Pinpoint the cell where the given text exists, returning its (X, Y) midpoint coordinate. 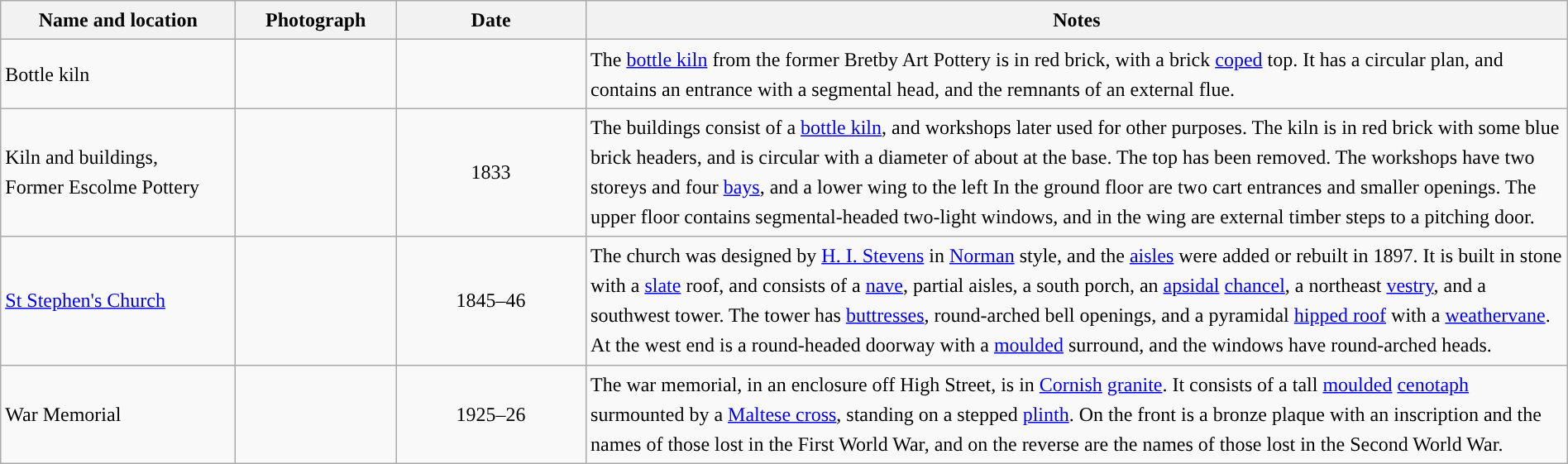
1925–26 (491, 414)
Notes (1077, 20)
War Memorial (118, 414)
Date (491, 20)
Photograph (316, 20)
Kiln and buildings,Former Escolme Pottery (118, 172)
1845–46 (491, 301)
Bottle kiln (118, 74)
Name and location (118, 20)
St Stephen's Church (118, 301)
1833 (491, 172)
